Return (X, Y) of the center of cell containing provided text 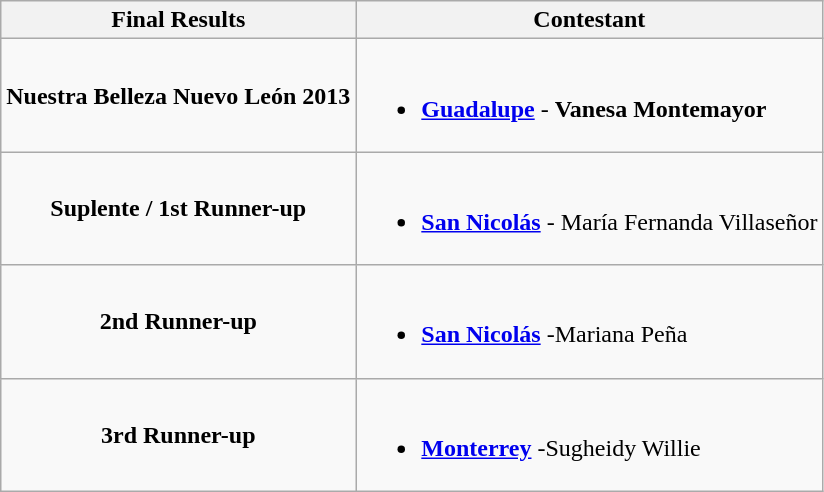
Guadalupe - Vanesa Montemayor (590, 96)
Monterrey -Sugheidy Willie (590, 434)
San Nicolás - María Fernanda Villaseñor (590, 208)
Nuestra Belleza Nuevo León 2013 (178, 96)
Final Results (178, 20)
San Nicolás -Mariana Peña (590, 322)
Contestant (590, 20)
2nd Runner-up (178, 322)
Suplente / 1st Runner-up (178, 208)
3rd Runner-up (178, 434)
